Search for the cell housing the specified text and yield its [X, Y] center coordinate. 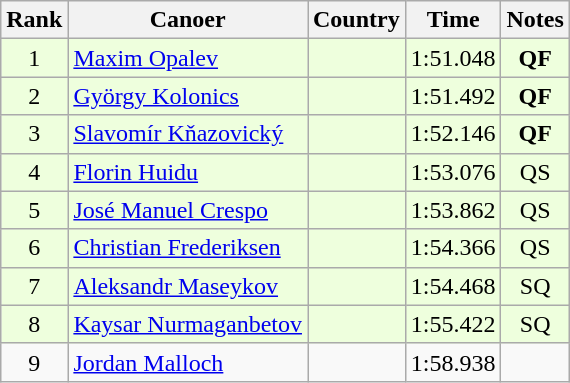
1:52.146 [453, 134]
5 [34, 210]
Time [453, 20]
György Kolonics [188, 96]
8 [34, 324]
Christian Frederiksen [188, 248]
2 [34, 96]
Maxim Opalev [188, 58]
1:55.422 [453, 324]
9 [34, 362]
1:54.366 [453, 248]
Jordan Malloch [188, 362]
1:53.076 [453, 172]
Canoer [188, 20]
Slavomír Kňazovický [188, 134]
1:51.492 [453, 96]
Aleksandr Maseykov [188, 286]
José Manuel Crespo [188, 210]
4 [34, 172]
Country [357, 20]
7 [34, 286]
Rank [34, 20]
1:54.468 [453, 286]
1 [34, 58]
6 [34, 248]
Kaysar Nurmaganbetov [188, 324]
1:53.862 [453, 210]
Notes [535, 20]
1:51.048 [453, 58]
Florin Huidu [188, 172]
1:58.938 [453, 362]
3 [34, 134]
